Identify which cell holds the provided text, then report its (X, Y) central coordinate. 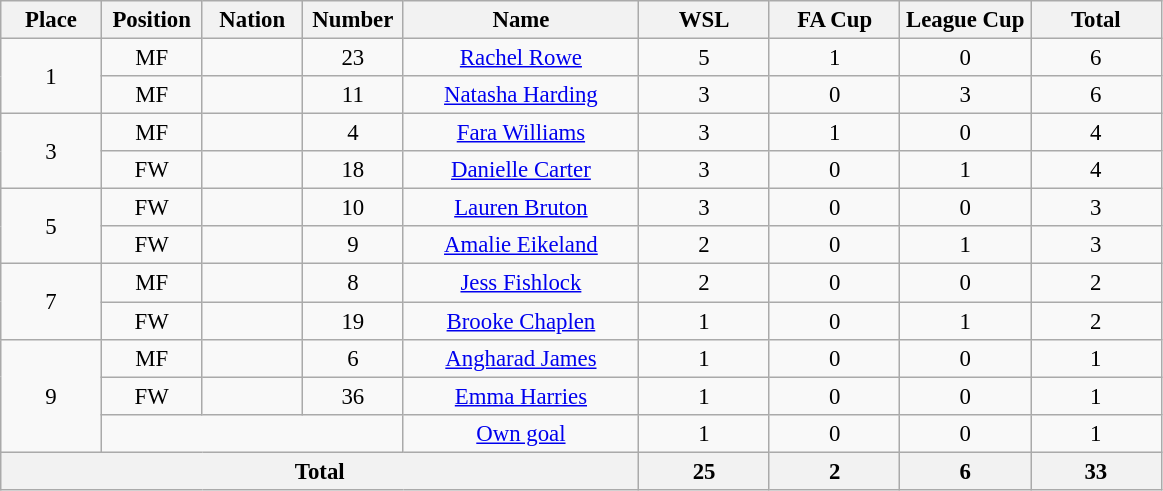
Natasha Harding (521, 95)
Rachel Rowe (521, 58)
Lauren Bruton (521, 208)
Position (152, 20)
23 (354, 58)
Place (52, 20)
36 (354, 396)
Danielle Carter (521, 170)
Name (521, 20)
33 (1096, 471)
Angharad James (521, 358)
Jess Fishlock (521, 283)
Number (354, 20)
Amalie Eikeland (521, 245)
11 (354, 95)
Emma Harries (521, 396)
WSL (704, 20)
League Cup (966, 20)
Brooke Chaplen (521, 321)
10 (354, 208)
8 (354, 283)
25 (704, 471)
18 (354, 170)
FA Cup (834, 20)
Fara Williams (521, 133)
Nation (252, 20)
19 (354, 321)
7 (52, 302)
Own goal (521, 433)
